Output the [x, y] coordinate of the center of the cell containing the given text.  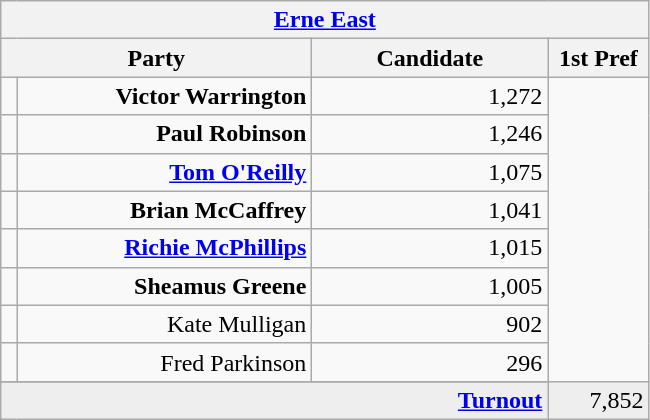
1,075 [430, 172]
296 [430, 362]
Sheamus Greene [164, 286]
Turnout [274, 400]
Party [156, 58]
Kate Mulligan [164, 324]
1,246 [430, 134]
1,272 [430, 96]
Paul Robinson [164, 134]
1,005 [430, 286]
Fred Parkinson [164, 362]
Brian McCaffrey [164, 210]
7,852 [598, 400]
1,015 [430, 248]
Candidate [430, 58]
Richie McPhillips [164, 248]
1,041 [430, 210]
Tom O'Reilly [164, 172]
Erne East [325, 20]
Victor Warrington [164, 96]
902 [430, 324]
1st Pref [598, 58]
